Extract the (X, Y) coordinate from the center of the cell holding the provided text.  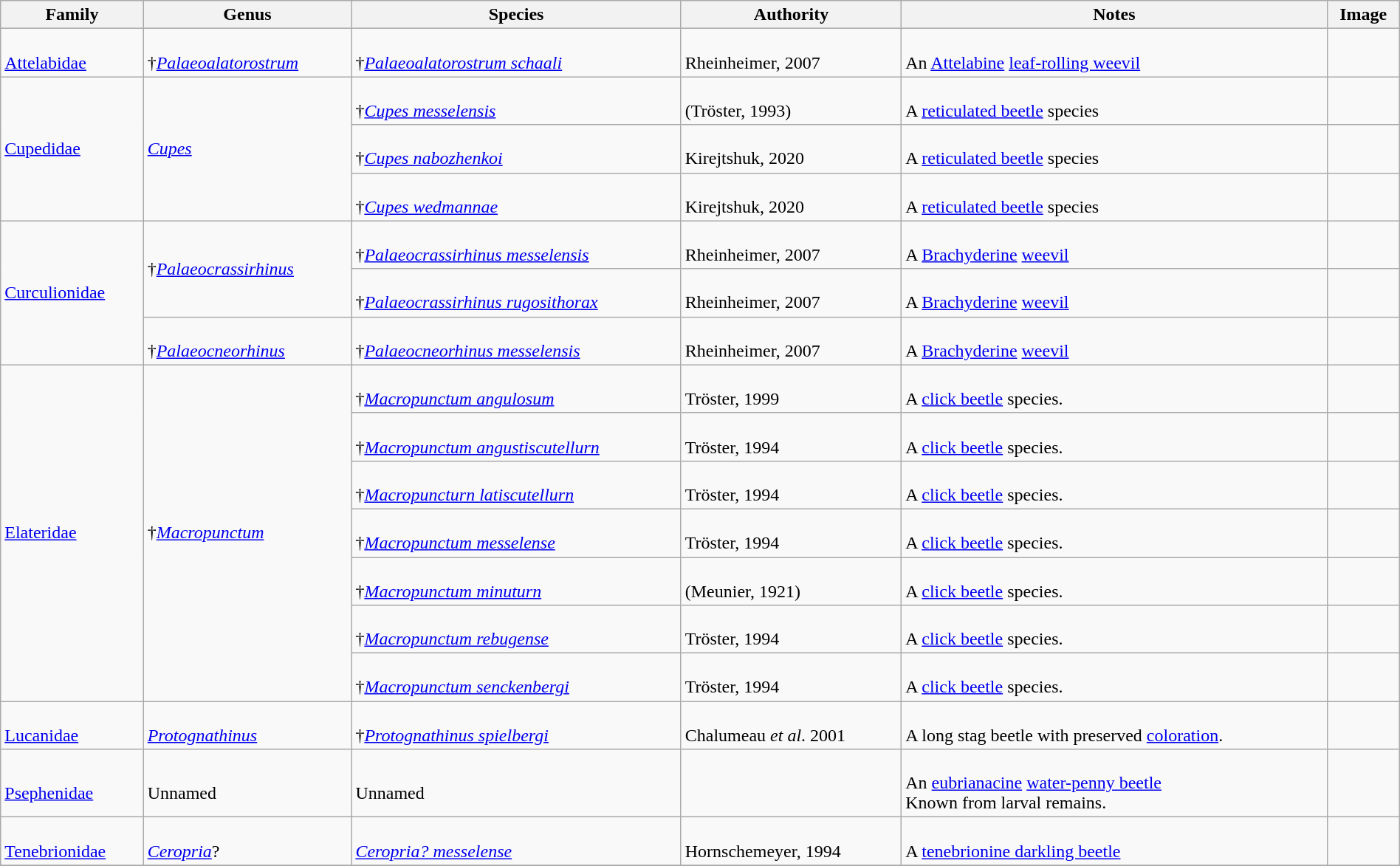
Ceropria? messelense (516, 842)
†Macropunctum angustiscutellurn (516, 437)
Hornschemeyer, 1994 (791, 842)
Protognathinus (247, 725)
(Tröster, 1993) (791, 100)
†Palaeocrassirhinus messelensis (516, 245)
Cupes (247, 149)
†Macropunctum rebugense (516, 629)
†Palaeocneorhinus (247, 341)
Authority (791, 15)
†Cupes nabozhenkoi (516, 149)
†Macropunctum (247, 533)
†Palaeocrassirhinus (247, 269)
†Macropunctum senckenbergi (516, 678)
Lucanidae (72, 725)
An eubrianacine water-penny beetle Known from larval remains. (1114, 783)
Family (72, 15)
†Palaeocneorhinus messelensis (516, 341)
Elateridae (72, 533)
Attelabidae (72, 53)
†Protognathinus spielbergi (516, 725)
†Macropunctum messelense (516, 533)
Psephenidae (72, 783)
†Macropuncturn latiscutellurn (516, 484)
†Palaeocrassirhinus rugosithorax (516, 292)
†Cupes messelensis (516, 100)
An Attelabine leaf-rolling weevil (1114, 53)
†Macropunctum minuturn (516, 580)
A long stag beetle with preserved coloration. (1114, 725)
†Macropunctum angulosum (516, 388)
Chalumeau et al. 2001 (791, 725)
(Meunier, 1921) (791, 580)
Tenebrionidae (72, 842)
Species (516, 15)
Genus (247, 15)
Notes (1114, 15)
Image (1363, 15)
†Palaeoalatorostrum schaali (516, 53)
Tröster, 1999 (791, 388)
†Palaeoalatorostrum (247, 53)
†Cupes wedmannae (516, 196)
A tenebrionine darkling beetle (1114, 842)
Curculionidae (72, 292)
Cupedidae (72, 149)
Ceropria? (247, 842)
